Search for the cell housing the specified text and yield its (x, y) center coordinate. 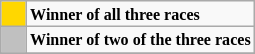
Winner of all three races (140, 13)
Winner of two of the three races (140, 39)
